For the text-containing cell, return its midpoint in [X, Y] coordinate format. 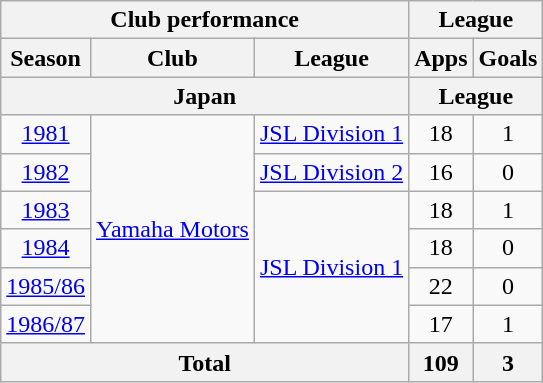
Club [172, 58]
1982 [46, 172]
1983 [46, 210]
1986/87 [46, 324]
3 [508, 362]
1985/86 [46, 286]
109 [441, 362]
Japan [205, 96]
Season [46, 58]
Total [205, 362]
Goals [508, 58]
17 [441, 324]
1984 [46, 248]
JSL Division 2 [331, 172]
22 [441, 286]
1981 [46, 134]
Club performance [205, 20]
16 [441, 172]
Apps [441, 58]
Yamaha Motors [172, 229]
